Locate the cell with the specified text and output its [X, Y] center coordinate. 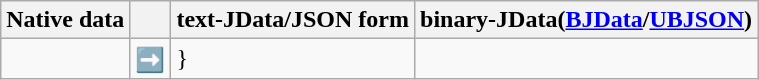
binary-JData(BJData/UBJSON) [586, 20]
} [293, 59]
text-JData/JSON form [293, 20]
➡️ [150, 59]
Native data [66, 20]
